Provide the [x, y] coordinate of the cell's center where the given text is located.  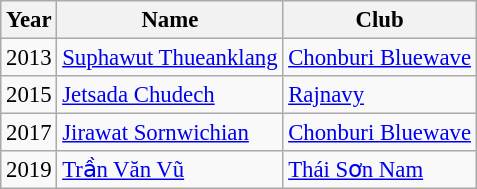
Rajnavy [380, 95]
Trần Văn Vũ [170, 170]
Year [29, 20]
Jirawat Sornwichian [170, 133]
2019 [29, 170]
2017 [29, 133]
2015 [29, 95]
Club [380, 20]
Suphawut Thueanklang [170, 58]
2013 [29, 58]
Name [170, 20]
Jetsada Chudech [170, 95]
Thái Sơn Nam [380, 170]
